From the cell containing the given text, extract its center point as [X, Y] coordinate. 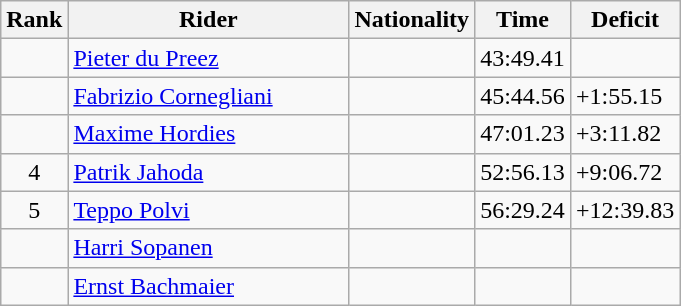
Rank [34, 20]
Teppo Polvi [208, 210]
Rider [208, 20]
+1:55.15 [624, 96]
Ernst Bachmaier [208, 286]
Fabrizio Cornegliani [208, 96]
Patrik Jahoda [208, 172]
47:01.23 [523, 134]
Deficit [624, 20]
56:29.24 [523, 210]
45:44.56 [523, 96]
52:56.13 [523, 172]
43:49.41 [523, 58]
Harri Sopanen [208, 248]
Time [523, 20]
5 [34, 210]
4 [34, 172]
Pieter du Preez [208, 58]
+12:39.83 [624, 210]
+3:11.82 [624, 134]
+9:06.72 [624, 172]
Nationality [412, 20]
Maxime Hordies [208, 134]
